Output the (x, y) coordinate of the center of the cell containing the given text.  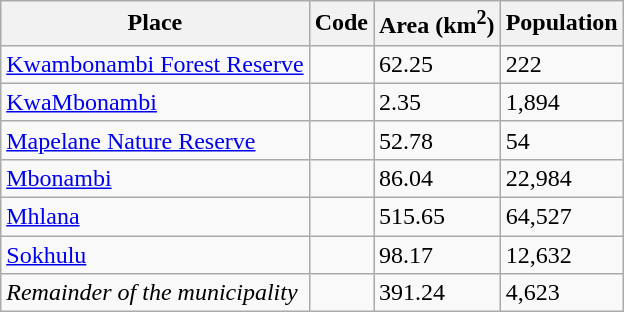
222 (562, 64)
Sokhulu (155, 255)
86.04 (438, 178)
Area (km2) (438, 24)
Code (341, 24)
22,984 (562, 178)
Population (562, 24)
391.24 (438, 293)
4,623 (562, 293)
2.35 (438, 102)
12,632 (562, 255)
Mapelane Nature Reserve (155, 140)
52.78 (438, 140)
Place (155, 24)
54 (562, 140)
1,894 (562, 102)
KwaMbonambi (155, 102)
Mhlana (155, 217)
Kwambonambi Forest Reserve (155, 64)
515.65 (438, 217)
64,527 (562, 217)
62.25 (438, 64)
98.17 (438, 255)
Mbonambi (155, 178)
Remainder of the municipality (155, 293)
